Capture the cell that displays the provided text and extract its [X, Y] central coordinate. 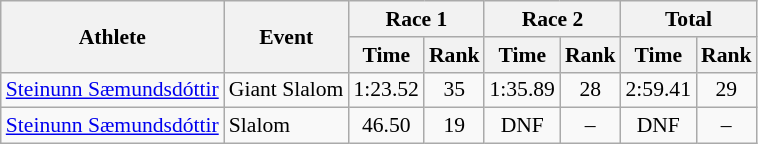
28 [590, 90]
46.50 [386, 126]
Event [286, 36]
Total [689, 19]
Giant Slalom [286, 90]
Slalom [286, 126]
1:35.89 [522, 90]
1:23.52 [386, 90]
Race 1 [416, 19]
19 [454, 126]
Athlete [112, 36]
Race 2 [552, 19]
35 [454, 90]
2:59.41 [658, 90]
29 [726, 90]
